Output the [x, y] coordinate of the center of the cell containing the given text.  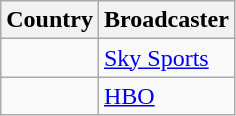
Broadcaster [166, 20]
HBO [166, 96]
Sky Sports [166, 58]
Country [50, 20]
